Pinpoint the cell where the given text exists, returning its [x, y] midpoint coordinate. 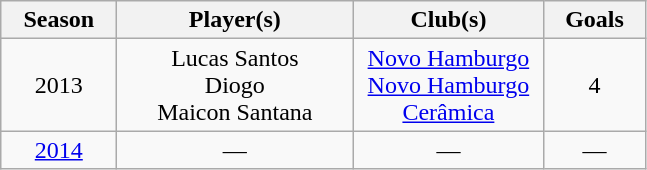
Player(s) [235, 20]
Novo HamburgoNovo HamburgoCerâmica [448, 85]
2014 [59, 150]
Club(s) [448, 20]
Season [59, 20]
4 [594, 85]
Goals [594, 20]
2013 [59, 85]
Lucas Santos Diogo Maicon Santana [235, 85]
